Pinpoint the cell where the given text exists, returning its (X, Y) midpoint coordinate. 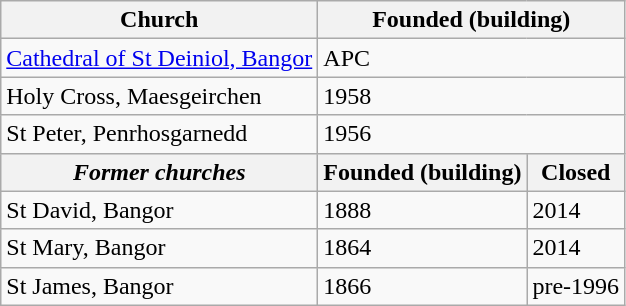
Former churches (160, 172)
1956 (472, 134)
1866 (422, 286)
Church (160, 20)
Closed (576, 172)
St David, Bangor (160, 210)
APC (472, 58)
St Peter, Penrhosgarnedd (160, 134)
Cathedral of St Deiniol, Bangor (160, 58)
pre-1996 (576, 286)
1958 (472, 96)
Holy Cross, Maesgeirchen (160, 96)
1888 (422, 210)
1864 (422, 248)
St James, Bangor (160, 286)
St Mary, Bangor (160, 248)
